Capture the cell that displays the provided text and extract its [x, y] central coordinate. 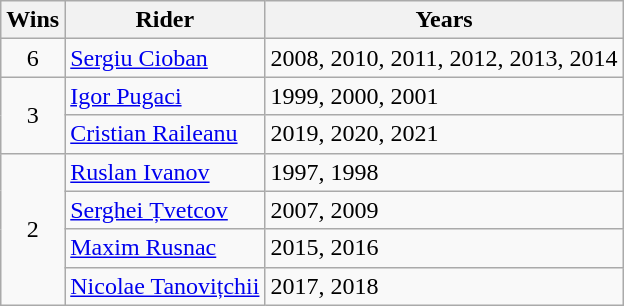
6 [33, 58]
Igor Pugaci [165, 96]
2017, 2018 [444, 286]
1997, 1998 [444, 172]
Sergiu Cioban [165, 58]
2015, 2016 [444, 248]
Serghei Țvetcov [165, 210]
2019, 2020, 2021 [444, 134]
2008, 2010, 2011, 2012, 2013, 2014 [444, 58]
Nicolae Tanovițchii [165, 286]
Ruslan Ivanov [165, 172]
2 [33, 229]
Maxim Rusnac [165, 248]
Years [444, 20]
Cristian Raileanu [165, 134]
1999, 2000, 2001 [444, 96]
3 [33, 115]
2007, 2009 [444, 210]
Rider [165, 20]
Wins [33, 20]
